Detect which cell encompasses the target text, then output its (X, Y) center coordinate. 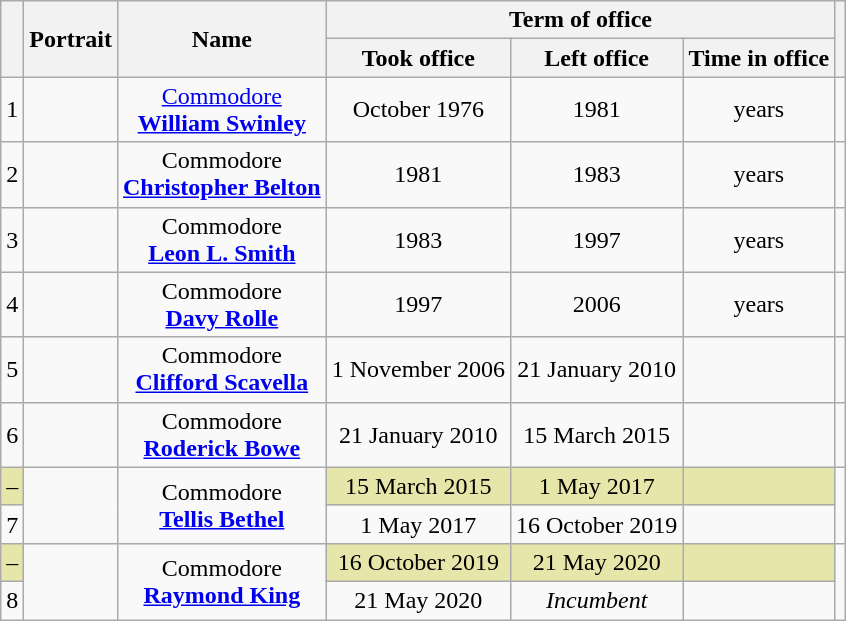
CommodoreTellis Bethel (222, 505)
2006 (596, 304)
1 (12, 110)
Incumbent (596, 600)
8 (12, 600)
Term of office (580, 20)
4 (12, 304)
Name (222, 39)
CommodoreRaymond King (222, 581)
Time in office (759, 58)
3 (12, 240)
5 (12, 370)
Portrait (71, 39)
October 1976 (418, 110)
CommodoreLeon L. Smith (222, 240)
CommodoreRoderick Bowe (222, 434)
CommodoreWilliam Swinley (222, 110)
CommodoreClifford Scavella (222, 370)
CommodoreChristopher Belton (222, 174)
7 (12, 524)
1 November 2006 (418, 370)
Left office (596, 58)
CommodoreDavy Rolle (222, 304)
6 (12, 434)
2 (12, 174)
Took office (418, 58)
